From the cell containing the given text, extract its center point as (x, y) coordinate. 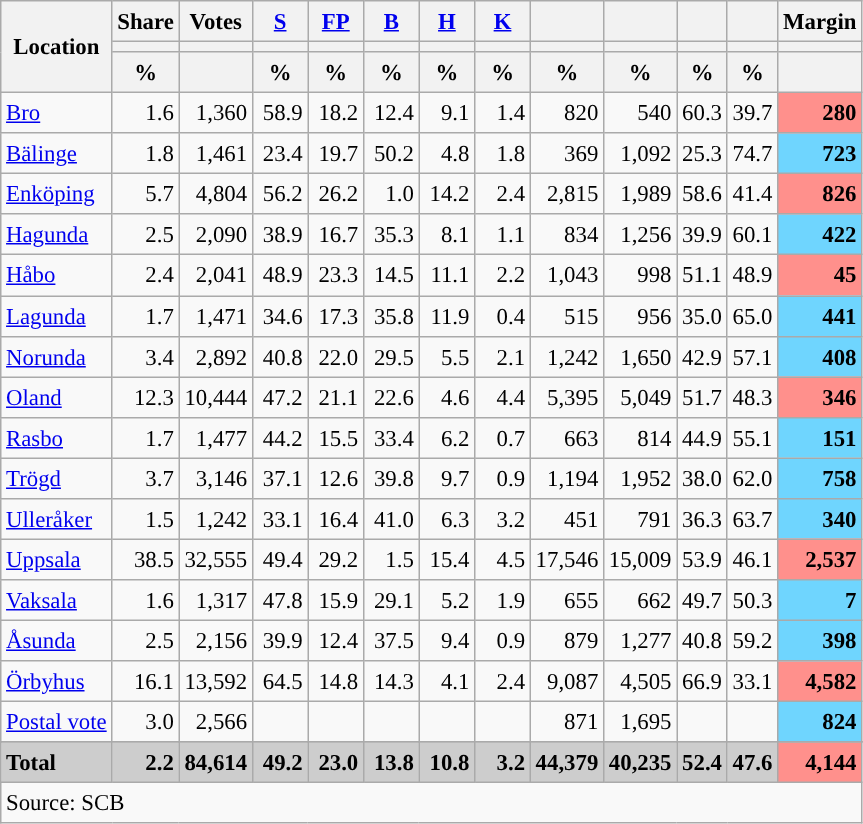
49.2 (280, 762)
29.1 (392, 600)
515 (566, 316)
956 (640, 316)
1,461 (216, 154)
11.1 (447, 276)
13,592 (216, 682)
1,471 (216, 316)
Share (146, 22)
1,989 (640, 194)
16.1 (146, 682)
824 (820, 722)
51.7 (702, 398)
23.4 (280, 154)
Location (56, 47)
50.2 (392, 154)
13.8 (392, 762)
4,144 (820, 762)
66.9 (702, 682)
36.3 (702, 520)
Trögd (56, 478)
5,049 (640, 398)
37.5 (392, 640)
2,815 (566, 194)
58.6 (702, 194)
2,090 (216, 234)
44.2 (280, 438)
4,804 (216, 194)
14.5 (392, 276)
53.9 (702, 560)
26.2 (336, 194)
0.7 (503, 438)
45 (820, 276)
84,614 (216, 762)
14.3 (392, 682)
58.9 (280, 114)
791 (640, 520)
820 (566, 114)
280 (820, 114)
151 (820, 438)
49.7 (702, 600)
33.4 (392, 438)
11.9 (447, 316)
Håbo (56, 276)
39.8 (392, 478)
7 (820, 600)
0.4 (503, 316)
758 (820, 478)
14.2 (447, 194)
4.4 (503, 398)
Source: SCB (432, 804)
3.4 (146, 356)
398 (820, 640)
1,695 (640, 722)
346 (820, 398)
Bälinge (56, 154)
4,505 (640, 682)
16.4 (336, 520)
51.1 (702, 276)
9.4 (447, 640)
23.3 (336, 276)
Ulleråker (56, 520)
998 (640, 276)
408 (820, 356)
1,317 (216, 600)
29.2 (336, 560)
1,194 (566, 478)
1,650 (640, 356)
826 (820, 194)
2,156 (216, 640)
369 (566, 154)
50.3 (752, 600)
1,360 (216, 114)
4.6 (447, 398)
4,582 (820, 682)
62.0 (752, 478)
1,477 (216, 438)
879 (566, 640)
441 (820, 316)
662 (640, 600)
22.6 (392, 398)
47.6 (752, 762)
655 (566, 600)
Lagunda (56, 316)
1.9 (503, 600)
15.5 (336, 438)
40,235 (640, 762)
5,395 (566, 398)
16.7 (336, 234)
FP (336, 22)
17,546 (566, 560)
Enköping (56, 194)
4.5 (503, 560)
6.2 (447, 438)
Örbyhus (56, 682)
6.3 (447, 520)
15.4 (447, 560)
41.4 (752, 194)
4.1 (447, 682)
814 (640, 438)
35.3 (392, 234)
Oland (56, 398)
38.5 (146, 560)
1.4 (503, 114)
Bro (56, 114)
21.1 (336, 398)
Votes (216, 22)
3.7 (146, 478)
39.7 (752, 114)
Margin (820, 22)
1,952 (640, 478)
1,256 (640, 234)
37.1 (280, 478)
2.1 (503, 356)
55.1 (752, 438)
74.7 (752, 154)
2,041 (216, 276)
9,087 (566, 682)
60.3 (702, 114)
25.3 (702, 154)
Hagunda (56, 234)
64.5 (280, 682)
340 (820, 520)
2,537 (820, 560)
451 (566, 520)
3,146 (216, 478)
59.2 (752, 640)
15,009 (640, 560)
38.9 (280, 234)
3.0 (146, 722)
48.3 (752, 398)
Postal vote (56, 722)
2,892 (216, 356)
5.2 (447, 600)
5.7 (146, 194)
871 (566, 722)
63.7 (752, 520)
22.0 (336, 356)
12.6 (336, 478)
35.8 (392, 316)
1,043 (566, 276)
Norunda (56, 356)
5.5 (447, 356)
32,555 (216, 560)
S (280, 22)
57.1 (752, 356)
44,379 (566, 762)
1.1 (503, 234)
1.0 (392, 194)
8.1 (447, 234)
1,277 (640, 640)
H (447, 22)
Vaksala (56, 600)
44.9 (702, 438)
47.8 (280, 600)
10,444 (216, 398)
723 (820, 154)
Rasbo (56, 438)
23.0 (336, 762)
15.9 (336, 600)
34.6 (280, 316)
422 (820, 234)
47.2 (280, 398)
52.4 (702, 762)
540 (640, 114)
46.1 (752, 560)
18.2 (336, 114)
663 (566, 438)
1,092 (640, 154)
41.0 (392, 520)
4.8 (447, 154)
9.1 (447, 114)
10.8 (447, 762)
Åsunda (56, 640)
19.7 (336, 154)
35.0 (702, 316)
12.3 (146, 398)
834 (566, 234)
29.5 (392, 356)
14.8 (336, 682)
2,566 (216, 722)
49.4 (280, 560)
Total (56, 762)
60.1 (752, 234)
Uppsala (56, 560)
9.7 (447, 478)
65.0 (752, 316)
42.9 (702, 356)
56.2 (280, 194)
B (392, 22)
K (503, 22)
38.0 (702, 478)
17.3 (336, 316)
